Return (X, Y) of the center of cell containing provided text 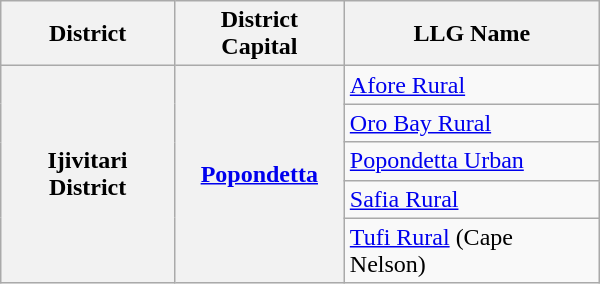
District Capital (259, 34)
Tufi Rural (Cape Nelson) (472, 250)
Safia Rural (472, 199)
Afore Rural (472, 85)
District (88, 34)
Popondetta (259, 174)
LLG Name (472, 34)
Ijivitari District (88, 174)
Popondetta Urban (472, 161)
Oro Bay Rural (472, 123)
